Find where the given text appears and provide that cell's center as [x, y] coordinate. 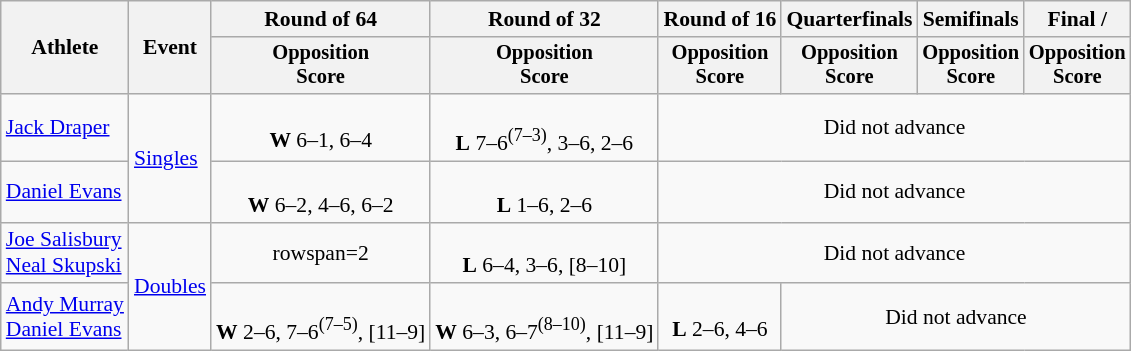
Daniel Evans [65, 192]
Jack Draper [65, 128]
L 1–6, 2–6 [544, 192]
W 6–1, 6–4 [320, 128]
Round of 64 [320, 19]
W 6–3, 6–7(8–10), [11–9] [544, 318]
L 2–6, 4–6 [720, 318]
Athlete [65, 48]
Singles [170, 158]
W 6–2, 4–6, 6–2 [320, 192]
Round of 32 [544, 19]
L 7–6(7–3), 3–6, 2–6 [544, 128]
Joe SalisburyNeal Skupski [65, 252]
L 6–4, 3–6, [8–10] [544, 252]
W 2–6, 7–6(7–5), [11–9] [320, 318]
Andy MurrayDaniel Evans [65, 318]
rowspan=2 [320, 252]
Final / [1078, 19]
Quarterfinals [849, 19]
Round of 16 [720, 19]
Event [170, 48]
Semifinals [970, 19]
Doubles [170, 286]
